Identify which cell holds the provided text, then report its [X, Y] central coordinate. 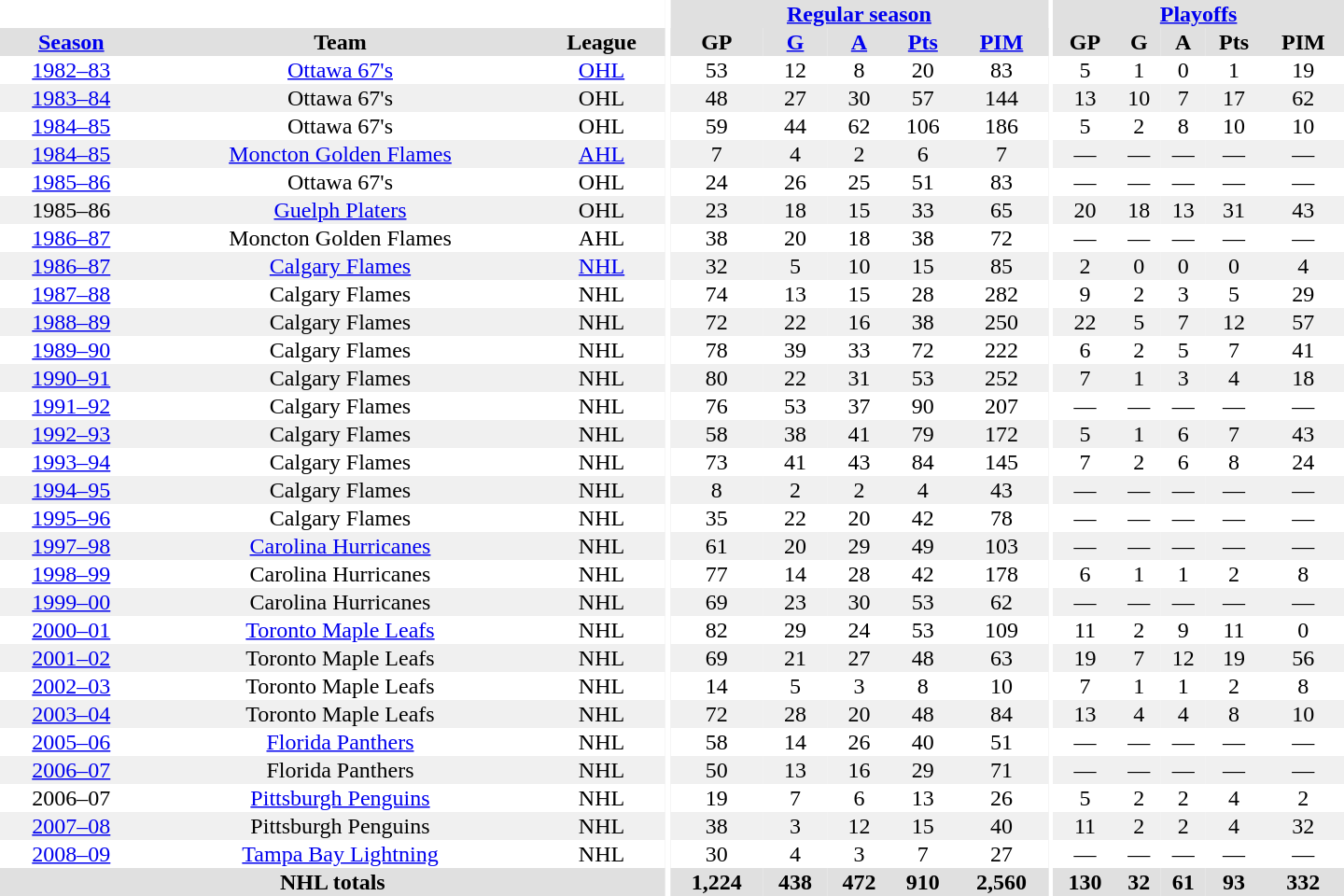
35 [717, 518]
2001–02 [71, 658]
2002–03 [71, 686]
2008–09 [71, 854]
1988–89 [71, 322]
1995–96 [71, 518]
49 [923, 546]
250 [1001, 322]
50 [717, 770]
76 [717, 406]
73 [717, 462]
77 [717, 574]
282 [1001, 294]
438 [795, 882]
172 [1001, 434]
59 [717, 126]
Playoffs [1198, 14]
1991–92 [71, 406]
1994–95 [71, 490]
71 [1001, 770]
21 [795, 658]
37 [859, 406]
79 [923, 434]
103 [1001, 546]
56 [1303, 658]
130 [1085, 882]
332 [1303, 882]
109 [1001, 630]
Season [71, 42]
82 [717, 630]
1,224 [717, 882]
1982–83 [71, 70]
1989–90 [71, 350]
222 [1001, 350]
1992–93 [71, 434]
65 [1001, 210]
Tampa Bay Lightning [341, 854]
1999–00 [71, 602]
1983–84 [71, 98]
2005–06 [71, 742]
207 [1001, 406]
2000–01 [71, 630]
144 [1001, 98]
63 [1001, 658]
2007–08 [71, 826]
44 [795, 126]
Regular season [859, 14]
39 [795, 350]
2003–04 [71, 714]
74 [717, 294]
252 [1001, 378]
17 [1234, 98]
106 [923, 126]
Guelph Platers [341, 210]
1990–91 [71, 378]
NHL totals [332, 882]
472 [859, 882]
80 [717, 378]
1987–88 [71, 294]
25 [859, 182]
1993–94 [71, 462]
910 [923, 882]
1998–99 [71, 574]
League [601, 42]
145 [1001, 462]
85 [1001, 266]
Team [341, 42]
178 [1001, 574]
2,560 [1001, 882]
186 [1001, 126]
1997–98 [71, 546]
93 [1234, 882]
90 [923, 406]
